Locate the cell with the specified text and output its [x, y] center coordinate. 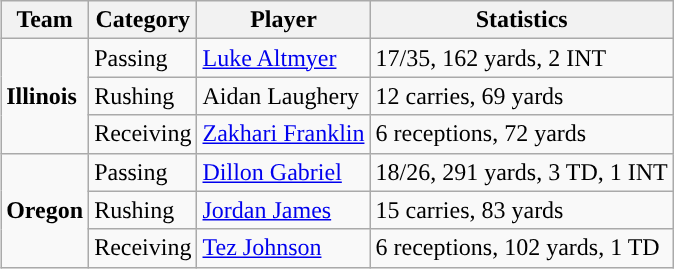
6 receptions, 72 yards [522, 134]
17/35, 162 yards, 2 INT [522, 58]
6 receptions, 102 yards, 1 TD [522, 248]
Player [284, 20]
Jordan James [284, 210]
Statistics [522, 20]
Zakhari Franklin [284, 134]
15 carries, 83 yards [522, 210]
Dillon Gabriel [284, 172]
Team [45, 20]
Illinois [45, 96]
12 carries, 69 yards [522, 96]
Tez Johnson [284, 248]
Aidan Laughery [284, 96]
Luke Altmyer [284, 58]
Category [143, 20]
18/26, 291 yards, 3 TD, 1 INT [522, 172]
Oregon [45, 210]
